Pinpoint the cell where the given text exists, returning its (X, Y) midpoint coordinate. 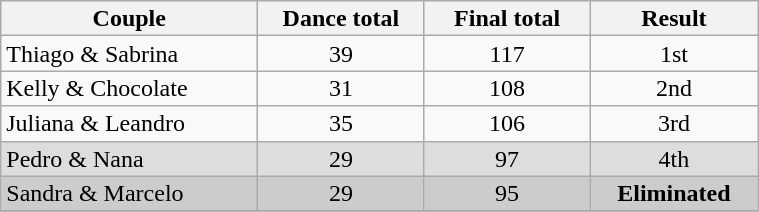
106 (507, 124)
Couple (130, 18)
117 (507, 54)
108 (507, 88)
2nd (674, 88)
Pedro & Nana (130, 158)
1st (674, 54)
39 (341, 54)
Final total (507, 18)
Juliana & Leandro (130, 124)
3rd (674, 124)
35 (341, 124)
4th (674, 158)
97 (507, 158)
31 (341, 88)
Result (674, 18)
Thiago & Sabrina (130, 54)
Dance total (341, 18)
Eliminated (674, 194)
Kelly & Chocolate (130, 88)
95 (507, 194)
Sandra & Marcelo (130, 194)
